Return the (X, Y) coordinate for the center point of the cell that contains the specified text.  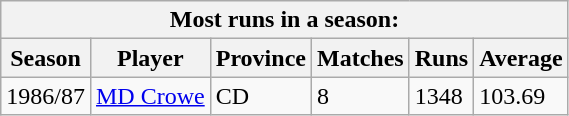
1348 (441, 96)
Runs (441, 58)
Player (150, 58)
MD Crowe (150, 96)
Season (46, 58)
Province (260, 58)
CD (260, 96)
Average (522, 58)
Most runs in a season: (284, 20)
Matches (360, 58)
8 (360, 96)
1986/87 (46, 96)
103.69 (522, 96)
